Extract the (x, y) coordinate from the center of the cell holding the provided text.  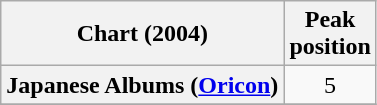
Chart (2004) (142, 34)
Peakposition (330, 34)
Japanese Albums (Oricon) (142, 85)
5 (330, 85)
